Determine the (x, y) coordinate at the center of the cell enclosing the given text.  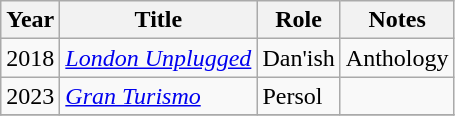
Role (298, 20)
Dan'ish (298, 58)
Persol (298, 96)
Title (158, 20)
Year (30, 20)
Notes (397, 20)
Gran Turismo (158, 96)
2018 (30, 58)
Anthology (397, 58)
2023 (30, 96)
London Unplugged (158, 58)
